Identify which cell holds the provided text, then report its (x, y) central coordinate. 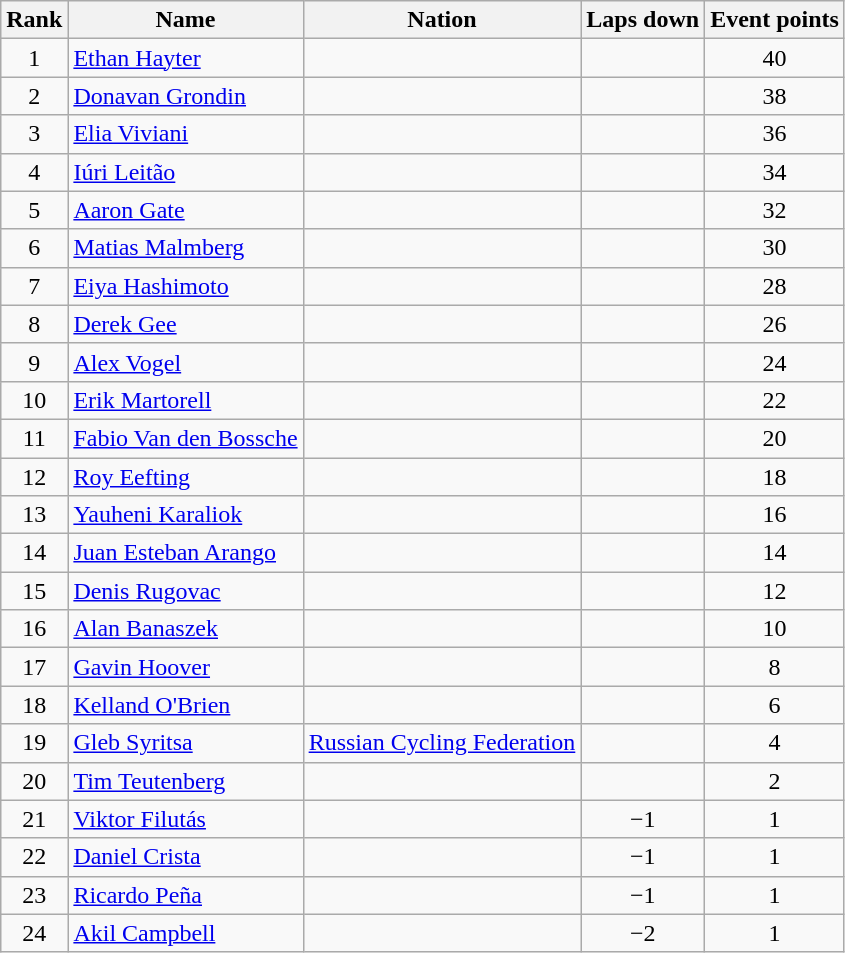
Daniel Crista (186, 857)
Ethan Hayter (186, 58)
Nation (442, 20)
Event points (775, 20)
3 (34, 134)
40 (775, 58)
Laps down (643, 20)
15 (34, 591)
28 (775, 286)
Tim Teutenberg (186, 781)
26 (775, 324)
19 (34, 743)
9 (34, 362)
Rank (34, 20)
Aaron Gate (186, 210)
Roy Eefting (186, 477)
Gleb Syritsa (186, 743)
11 (34, 438)
Viktor Filutás (186, 819)
Eiya Hashimoto (186, 286)
Erik Martorell (186, 400)
17 (34, 667)
32 (775, 210)
7 (34, 286)
Denis Rugovac (186, 591)
38 (775, 96)
34 (775, 172)
23 (34, 895)
Gavin Hoover (186, 667)
36 (775, 134)
Alex Vogel (186, 362)
5 (34, 210)
Fabio Van den Bossche (186, 438)
Donavan Grondin (186, 96)
−2 (643, 933)
Elia Viviani (186, 134)
Yauheni Karaliok (186, 515)
Ricardo Peña (186, 895)
Iúri Leitão (186, 172)
30 (775, 248)
Matias Malmberg (186, 248)
Alan Banaszek (186, 629)
21 (34, 819)
13 (34, 515)
Russian Cycling Federation (442, 743)
Derek Gee (186, 324)
Name (186, 20)
Akil Campbell (186, 933)
Kelland O'Brien (186, 705)
Juan Esteban Arango (186, 553)
